Detect which cell encompasses the target text, then output its (x, y) center coordinate. 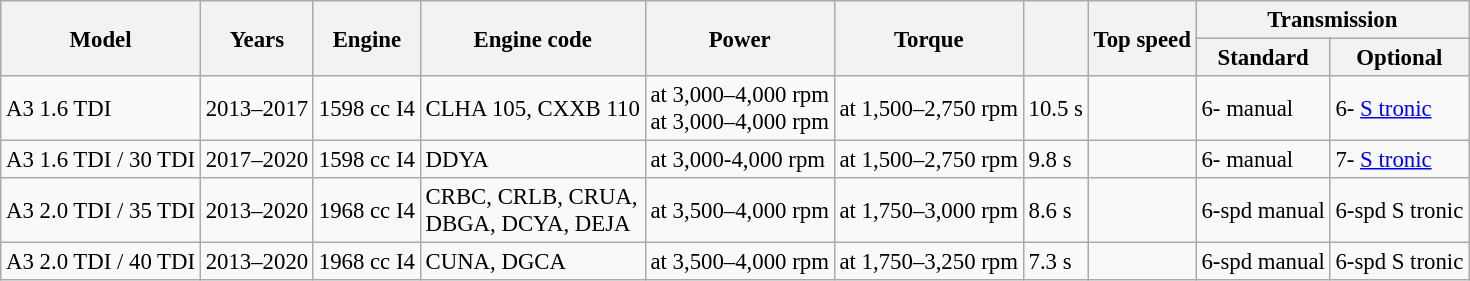
CLHA 105, CXXB 110 (532, 108)
Top speed (1142, 38)
7.3 s (1056, 262)
Power (740, 38)
A3 1.6 TDI (101, 108)
Years (256, 38)
10.5 s (1056, 108)
Engine code (532, 38)
CRBC, CRLB, CRUA,DBGA, DCYA, DEJA (532, 210)
2017–2020 (256, 160)
Transmission (1332, 20)
at 1,750–3,000 rpm (928, 210)
Torque (928, 38)
A3 1.6 TDI / 30 TDI (101, 160)
8.6 s (1056, 210)
at 1,750–3,250 rpm (928, 262)
CUNA, DGCA (532, 262)
2013–2017 (256, 108)
Standard (1263, 58)
9.8 s (1056, 160)
A3 2.0 TDI / 40 TDI (101, 262)
7- S tronic (1399, 160)
Model (101, 38)
6- S tronic (1399, 108)
A3 2.0 TDI / 35 TDI (101, 210)
at 3,000–4,000 rpm at 3,000–4,000 rpm (740, 108)
Optional (1399, 58)
DDYA (532, 160)
Engine (366, 38)
at 3,000-4,000 rpm (740, 160)
